Determine the [x, y] coordinate at the center of the cell enclosing the given text.  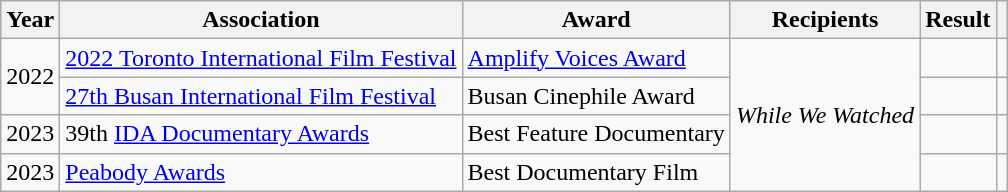
Year [30, 20]
Result [958, 20]
Amplify Voices Award [596, 58]
2022 Toronto International Film Festival [261, 58]
While We Watched [824, 115]
27th Busan International Film Festival [261, 96]
Best Documentary Film [596, 172]
2022 [30, 77]
Association [261, 20]
Award [596, 20]
Recipients [824, 20]
39th IDA Documentary Awards [261, 134]
Busan Cinephile Award [596, 96]
Best Feature Documentary [596, 134]
Peabody Awards [261, 172]
